Locate the cell with the specified text and output its [x, y] center coordinate. 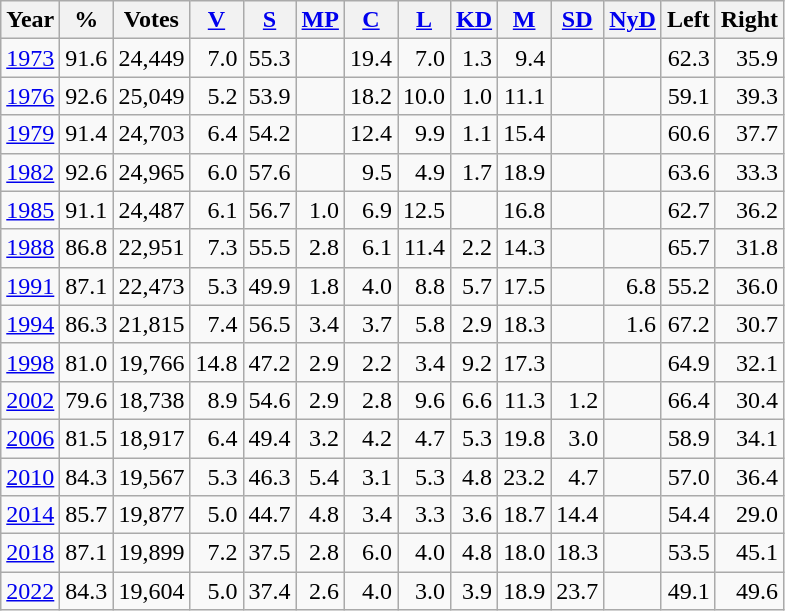
2018 [30, 553]
6.6 [474, 400]
9.5 [370, 172]
55.5 [270, 248]
SD [578, 20]
1.7 [474, 172]
65.7 [688, 248]
17.5 [524, 286]
18,738 [152, 400]
56.5 [270, 324]
2006 [30, 438]
1.1 [474, 134]
V [216, 20]
57.0 [688, 477]
18.0 [524, 553]
85.7 [86, 515]
C [370, 20]
30.4 [749, 400]
14.8 [216, 362]
MP [320, 20]
1.2 [578, 400]
24,703 [152, 134]
1979 [30, 134]
3.9 [474, 591]
5.8 [424, 324]
M [524, 20]
1.6 [633, 324]
18.2 [370, 96]
5.7 [474, 286]
32.1 [749, 362]
Votes [152, 20]
NyD [633, 20]
91.1 [86, 210]
67.2 [688, 324]
2022 [30, 591]
1985 [30, 210]
1.3 [474, 58]
Left [688, 20]
64.9 [688, 362]
1991 [30, 286]
91.4 [86, 134]
33.3 [749, 172]
37.4 [270, 591]
35.9 [749, 58]
23.2 [524, 477]
37.5 [270, 553]
23.7 [578, 591]
6.8 [633, 286]
12.5 [424, 210]
44.7 [270, 515]
S [270, 20]
% [86, 20]
Year [30, 20]
29.0 [749, 515]
9.2 [474, 362]
KD [474, 20]
19.8 [524, 438]
86.3 [86, 324]
24,449 [152, 58]
4.2 [370, 438]
14.4 [578, 515]
21,815 [152, 324]
22,473 [152, 286]
66.4 [688, 400]
86.8 [86, 248]
9.6 [424, 400]
81.5 [86, 438]
49.9 [270, 286]
2014 [30, 515]
2.6 [320, 591]
3.1 [370, 477]
45.1 [749, 553]
55.3 [270, 58]
1988 [30, 248]
54.4 [688, 515]
91.6 [86, 58]
53.5 [688, 553]
63.6 [688, 172]
18.7 [524, 515]
9.9 [424, 134]
11.1 [524, 96]
54.6 [270, 400]
5.2 [216, 96]
3.3 [424, 515]
19,567 [152, 477]
24,487 [152, 210]
12.4 [370, 134]
81.0 [86, 362]
19,899 [152, 553]
3.2 [320, 438]
62.7 [688, 210]
54.2 [270, 134]
7.2 [216, 553]
56.7 [270, 210]
36.2 [749, 210]
1998 [30, 362]
24,965 [152, 172]
Right [749, 20]
16.8 [524, 210]
59.1 [688, 96]
2002 [30, 400]
2010 [30, 477]
53.9 [270, 96]
11.4 [424, 248]
34.1 [749, 438]
1973 [30, 58]
10.0 [424, 96]
60.6 [688, 134]
30.7 [749, 324]
L [424, 20]
46.3 [270, 477]
1976 [30, 96]
19,766 [152, 362]
49.1 [688, 591]
19.4 [370, 58]
17.3 [524, 362]
49.4 [270, 438]
4.9 [424, 172]
3.7 [370, 324]
11.3 [524, 400]
6.9 [370, 210]
47.2 [270, 362]
14.3 [524, 248]
49.6 [749, 591]
9.4 [524, 58]
22,951 [152, 248]
1982 [30, 172]
8.8 [424, 286]
7.4 [216, 324]
1.8 [320, 286]
19,604 [152, 591]
39.3 [749, 96]
36.0 [749, 286]
37.7 [749, 134]
31.8 [749, 248]
3.6 [474, 515]
5.4 [320, 477]
62.3 [688, 58]
79.6 [86, 400]
8.9 [216, 400]
25,049 [152, 96]
36.4 [749, 477]
58.9 [688, 438]
57.6 [270, 172]
18,917 [152, 438]
1994 [30, 324]
7.3 [216, 248]
15.4 [524, 134]
19,877 [152, 515]
55.2 [688, 286]
